Locate the cell with the specified text and output its [X, Y] center coordinate. 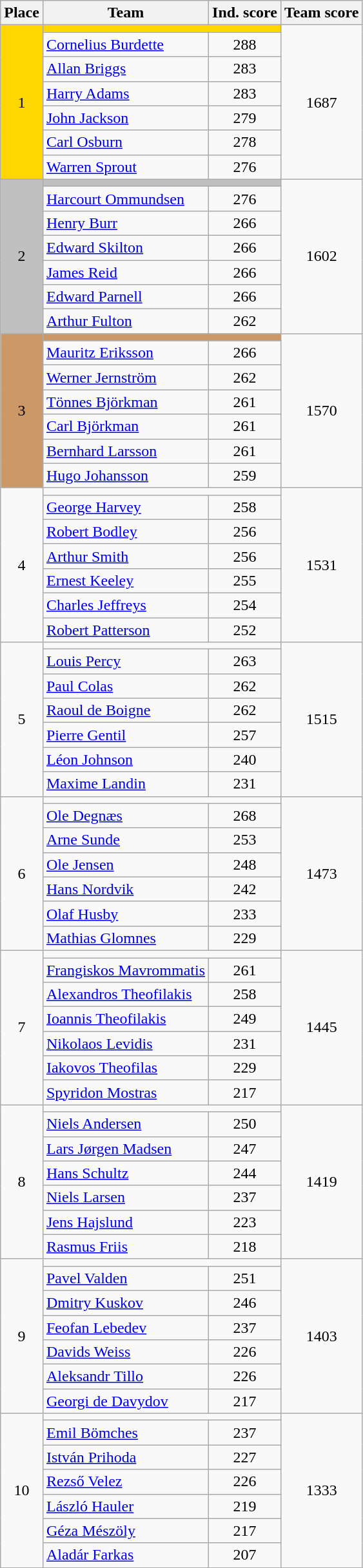
233 [245, 913]
Hans Nordvik [125, 889]
259 [245, 475]
1419 [321, 1181]
Robert Patterson [125, 629]
Niels Andersen [125, 1124]
Warren Sprout [125, 167]
Robert Bodley [125, 531]
288 [245, 44]
Emil Bömches [125, 1433]
255 [245, 580]
Tönnes Björkman [125, 402]
Edward Parnell [125, 297]
5 [22, 719]
Raoul de Boigne [125, 711]
278 [245, 142]
Harcourt Ommundsen [125, 198]
Allan Briggs [125, 69]
207 [245, 1555]
Dmitry Kuskov [125, 1303]
László Hauler [125, 1506]
4 [22, 564]
Ernest Keeley [125, 580]
3 [22, 411]
Géza Mészöly [125, 1531]
Léon Johnson [125, 760]
Maxime Landin [125, 784]
Rezső Velez [125, 1482]
252 [245, 629]
1333 [321, 1491]
Ole Degnæs [125, 816]
Davids Weiss [125, 1352]
1403 [321, 1336]
George Harvey [125, 507]
244 [245, 1173]
Jens Hajslund [125, 1222]
Ind. score [245, 13]
8 [22, 1181]
John Jackson [125, 118]
Spyridon Mostras [125, 1093]
Olaf Husby [125, 913]
Hugo Johansson [125, 475]
Werner Jernström [125, 378]
Bernhard Larsson [125, 451]
1515 [321, 719]
Rasmus Friis [125, 1247]
218 [245, 1247]
248 [245, 865]
Niels Larsen [125, 1198]
250 [245, 1124]
Pavel Valden [125, 1278]
254 [245, 605]
Ole Jensen [125, 865]
Carl Björkman [125, 426]
240 [245, 760]
Lars Jørgen Madsen [125, 1149]
Feofan Lebedev [125, 1328]
Henry Burr [125, 223]
257 [245, 735]
1687 [321, 102]
Team score [321, 13]
279 [245, 118]
10 [22, 1491]
251 [245, 1278]
Arthur Smith [125, 556]
Nikolaos Levidis [125, 1044]
9 [22, 1336]
Team [125, 13]
1445 [321, 1027]
1602 [321, 256]
Frangiskos Mavrommatis [125, 970]
Edward Skilton [125, 247]
1531 [321, 564]
Aleksandr Tillo [125, 1377]
6 [22, 874]
249 [245, 1019]
Alexandros Theofilakis [125, 995]
Place [22, 13]
268 [245, 816]
2 [22, 256]
253 [245, 840]
Cornelius Burdette [125, 44]
Louis Percy [125, 662]
Charles Jeffreys [125, 605]
Carl Osburn [125, 142]
Mauritz Eriksson [125, 353]
Harry Adams [125, 93]
247 [245, 1149]
Ioannis Theofilakis [125, 1019]
1473 [321, 874]
Hans Schultz [125, 1173]
Arne Sunde [125, 840]
219 [245, 1506]
István Prihoda [125, 1457]
Arthur Fulton [125, 321]
227 [245, 1457]
Aladár Farkas [125, 1555]
Mathias Glomnes [125, 938]
242 [245, 889]
7 [22, 1027]
Georgi de Davydov [125, 1401]
Pierre Gentil [125, 735]
223 [245, 1222]
1 [22, 102]
Iakovos Theofilas [125, 1068]
James Reid [125, 272]
246 [245, 1303]
1570 [321, 411]
Paul Colas [125, 686]
263 [245, 662]
